From the cell containing the given text, extract its center point as (X, Y) coordinate. 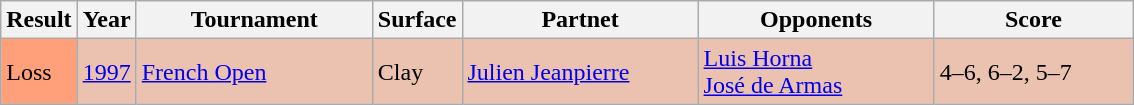
Clay (417, 72)
Loss (39, 72)
Julien Jeanpierre (580, 72)
Score (1034, 20)
Result (39, 20)
Luis Horna José de Armas (816, 72)
Opponents (816, 20)
Surface (417, 20)
Partnet (580, 20)
1997 (106, 72)
Year (106, 20)
Tournament (254, 20)
French Open (254, 72)
4–6, 6–2, 5–7 (1034, 72)
